Return the [X, Y] coordinate for the center point of the cell that contains the specified text.  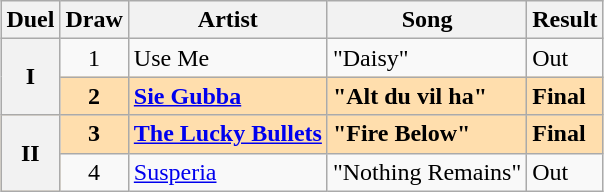
Sie Gubba [228, 96]
"Daisy" [426, 58]
Duel [30, 20]
Result [565, 20]
I [30, 77]
Draw [94, 20]
1 [94, 58]
3 [94, 134]
Song [426, 20]
4 [94, 172]
2 [94, 96]
"Fire Below" [426, 134]
II [30, 153]
"Alt du vil ha" [426, 96]
Susperia [228, 172]
Use Me [228, 58]
"Nothing Remains" [426, 172]
Artist [228, 20]
The Lucky Bullets [228, 134]
